From the cell containing the given text, extract its center point as [X, Y] coordinate. 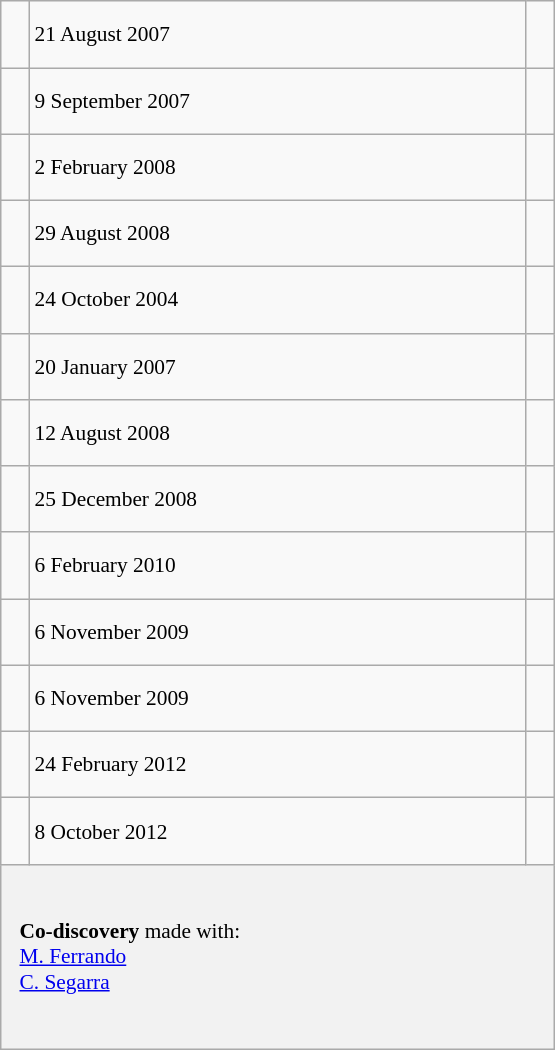
Co-discovery made with: M. Ferrando C. Segarra [278, 956]
24 October 2004 [278, 300]
20 January 2007 [278, 366]
6 February 2010 [278, 565]
12 August 2008 [278, 432]
25 December 2008 [278, 499]
2 February 2008 [278, 167]
21 August 2007 [278, 34]
9 September 2007 [278, 101]
24 February 2012 [278, 764]
8 October 2012 [278, 831]
29 August 2008 [278, 233]
